Extract the (X, Y) coordinate from the center of the cell holding the provided text.  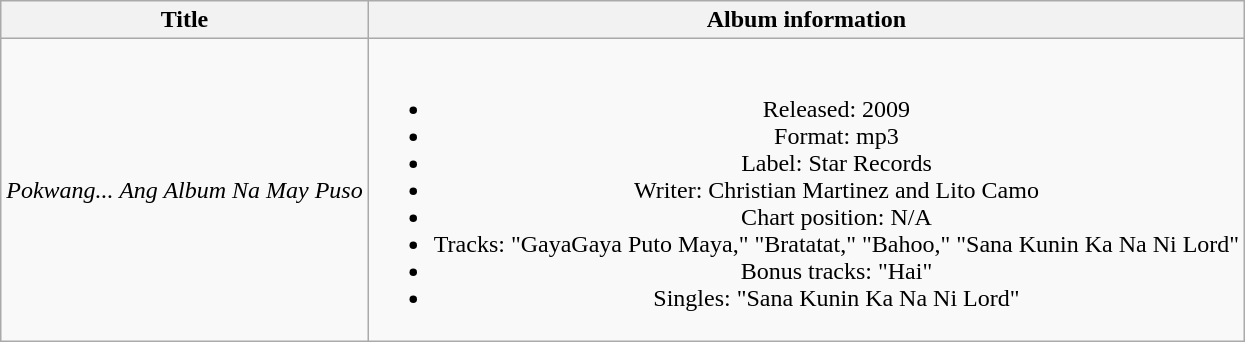
Title (185, 20)
Pokwang... Ang Album Na May Puso (185, 190)
Album information (806, 20)
